For the text-containing cell, return its midpoint in [X, Y] coordinate format. 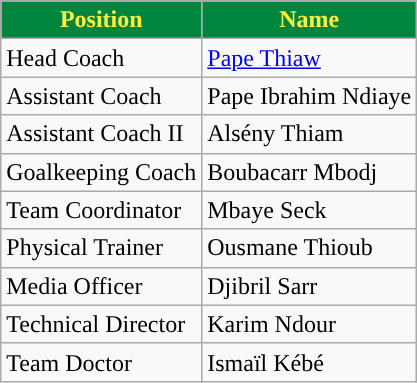
Name [310, 20]
Position [102, 20]
Media Officer [102, 286]
Djibril Sarr [310, 286]
Assistant Coach II [102, 134]
Goalkeeping Coach [102, 172]
Technical Director [102, 324]
Team Coordinator [102, 210]
Ismaïl Kébé [310, 362]
Mbaye Seck [310, 210]
Assistant Coach [102, 96]
Boubacarr Mbodj [310, 172]
Head Coach [102, 58]
Karim Ndour [310, 324]
Physical Trainer [102, 248]
Alsény Thiam [310, 134]
Pape Ibrahim Ndiaye [310, 96]
Ousmane Thioub [310, 248]
Team Doctor [102, 362]
Pape Thiaw [310, 58]
